Extract the [x, y] coordinate from the center of the cell holding the provided text.  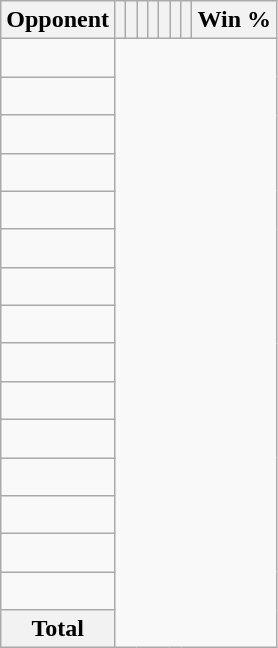
Total [58, 629]
Opponent [58, 20]
Win % [234, 20]
